Scan for the cell matching the given text and deliver its (X, Y) coordinate at center. 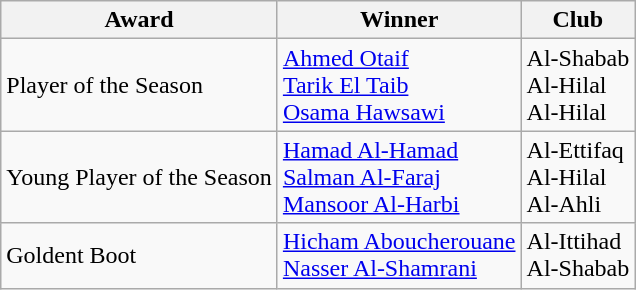
Club (578, 20)
Al-IttihadAl-Shabab (578, 256)
Hicham Aboucherouane Nasser Al-Shamrani (399, 256)
Hamad Al-Hamad Salman Al-Faraj Mansoor Al-Harbi (399, 177)
Young Player of the Season (140, 177)
Winner (399, 20)
Al-EttifaqAl-HilalAl-Ahli (578, 177)
Award (140, 20)
Goldent Boot (140, 256)
Al-ShababAl-HilalAl-Hilal (578, 85)
Player of the Season (140, 85)
Ahmed Otaif Tarik El Taib Osama Hawsawi (399, 85)
